Return the (x, y) coordinate for the center point of the cell that contains the specified text.  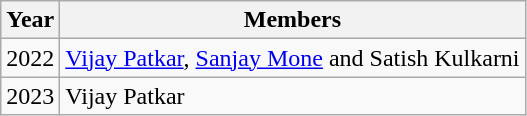
Vijay Patkar, Sanjay Mone and Satish Kulkarni (292, 58)
Members (292, 20)
2022 (30, 58)
Year (30, 20)
2023 (30, 96)
Vijay Patkar (292, 96)
